Find where the given text appears and provide that cell's center as [x, y] coordinate. 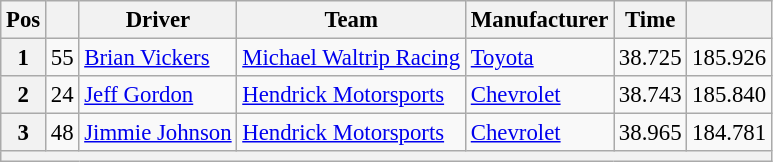
38.743 [650, 95]
Jeff Gordon [158, 95]
38.725 [650, 58]
184.781 [730, 133]
Team [352, 20]
Driver [158, 20]
3 [24, 133]
Time [650, 20]
Jimmie Johnson [158, 133]
185.926 [730, 58]
Pos [24, 20]
185.840 [730, 95]
Brian Vickers [158, 58]
1 [24, 58]
2 [24, 95]
Manufacturer [539, 20]
38.965 [650, 133]
24 [62, 95]
Toyota [539, 58]
48 [62, 133]
Michael Waltrip Racing [352, 58]
55 [62, 58]
